Extract the [x, y] coordinate from the center of the cell holding the provided text.  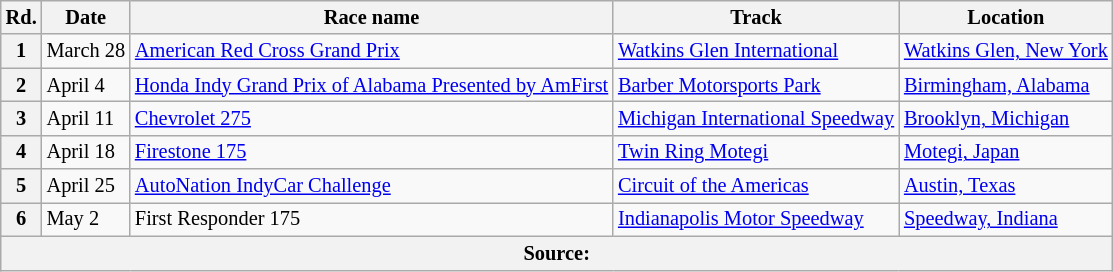
Barber Motorsports Park [756, 85]
Austin, Texas [1006, 186]
April 11 [86, 118]
Watkins Glen International [756, 51]
Track [756, 17]
AutoNation IndyCar Challenge [372, 186]
5 [22, 186]
Circuit of the Americas [756, 186]
Race name [372, 17]
American Red Cross Grand Prix [372, 51]
Rd. [22, 17]
Honda Indy Grand Prix of Alabama Presented by AmFirst [372, 85]
April 18 [86, 152]
Watkins Glen, New York [1006, 51]
May 2 [86, 219]
6 [22, 219]
March 28 [86, 51]
Motegi, Japan [1006, 152]
Firestone 175 [372, 152]
First Responder 175 [372, 219]
Birmingham, Alabama [1006, 85]
Twin Ring Motegi [756, 152]
April 4 [86, 85]
Michigan International Speedway [756, 118]
3 [22, 118]
Chevrolet 275 [372, 118]
April 25 [86, 186]
Indianapolis Motor Speedway [756, 219]
Date [86, 17]
Speedway, Indiana [1006, 219]
2 [22, 85]
Brooklyn, Michigan [1006, 118]
Location [1006, 17]
Source: [557, 253]
1 [22, 51]
4 [22, 152]
